For the text-containing cell, return its midpoint in [x, y] coordinate format. 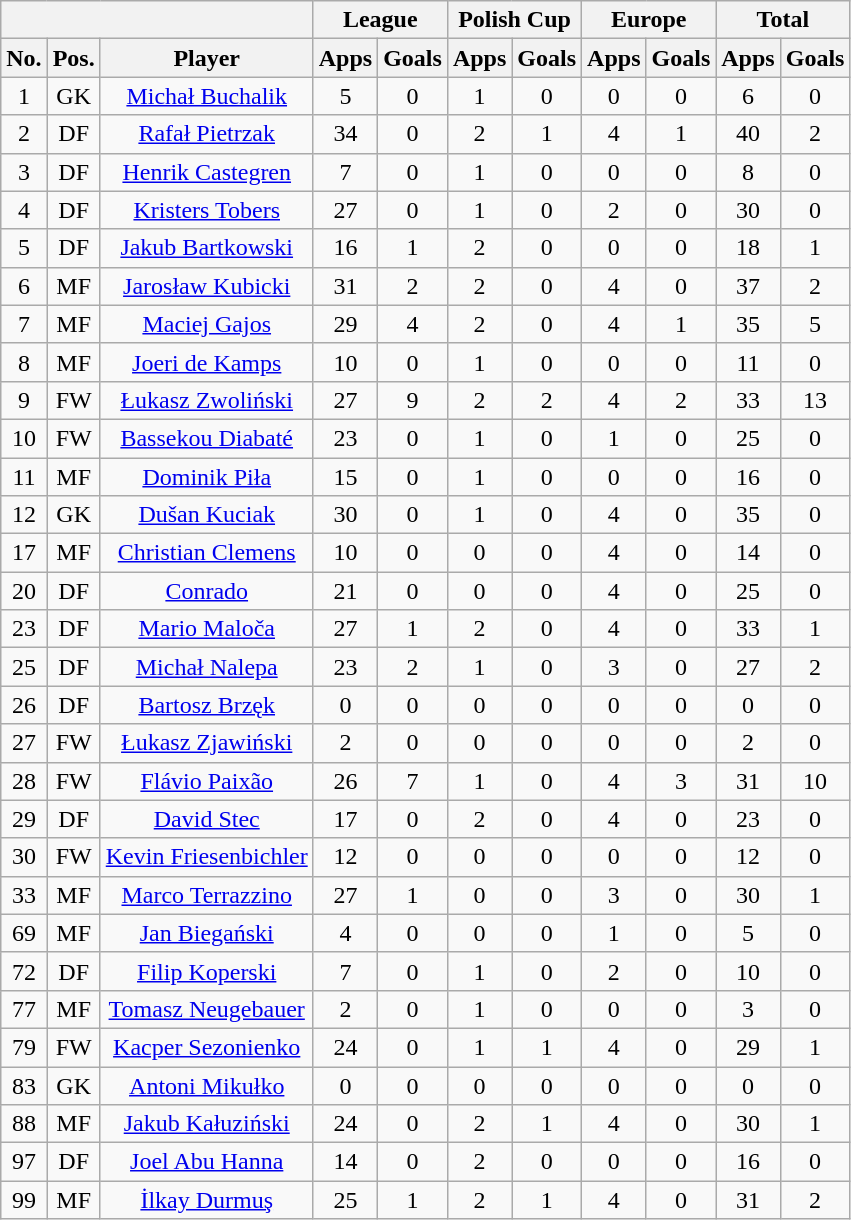
Rafał Pietrzak [206, 134]
Tomasz Neugebauer [206, 1009]
88 [24, 1124]
Christian Clemens [206, 553]
Mario Maloča [206, 629]
Henrik Castegren [206, 172]
Łukasz Zjawiński [206, 743]
Joeri de Kamps [206, 362]
97 [24, 1162]
David Stec [206, 819]
Kristers Tobers [206, 210]
Conrado [206, 591]
Maciej Gajos [206, 324]
77 [24, 1009]
34 [345, 134]
15 [345, 477]
69 [24, 933]
Total [783, 20]
Player [206, 58]
Flávio Paixão [206, 781]
40 [748, 134]
Marco Terrazzino [206, 895]
20 [24, 591]
18 [748, 248]
79 [24, 1047]
Jakub Bartkowski [206, 248]
83 [24, 1085]
Bassekou Diabaté [206, 438]
Dominik Piła [206, 477]
28 [24, 781]
Kacper Sezonienko [206, 1047]
Michał Buchalik [206, 96]
Dušan Kuciak [206, 515]
21 [345, 591]
Pos. [74, 58]
Joel Abu Hanna [206, 1162]
99 [24, 1200]
Europe [649, 20]
Bartosz Brzęk [206, 705]
League [380, 20]
İlkay Durmuş [206, 1200]
Jarosław Kubicki [206, 286]
Polish Cup [514, 20]
Kevin Friesenbichler [206, 857]
Antoni Mikułko [206, 1085]
72 [24, 971]
37 [748, 286]
Jan Biegański [206, 933]
Łukasz Zwoliński [206, 400]
Jakub Kałuziński [206, 1124]
13 [815, 400]
Michał Nalepa [206, 667]
No. [24, 58]
Filip Koperski [206, 971]
